Identify which cell holds the provided text, then report its [x, y] central coordinate. 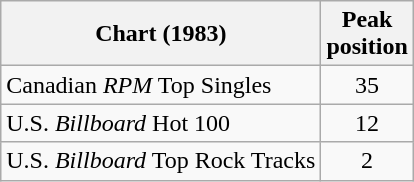
U.S. Billboard Top Rock Tracks [161, 161]
Canadian RPM Top Singles [161, 85]
U.S. Billboard Hot 100 [161, 123]
Peakposition [367, 34]
2 [367, 161]
35 [367, 85]
Chart (1983) [161, 34]
12 [367, 123]
